Output the (X, Y) coordinate of the center of the cell containing the given text.  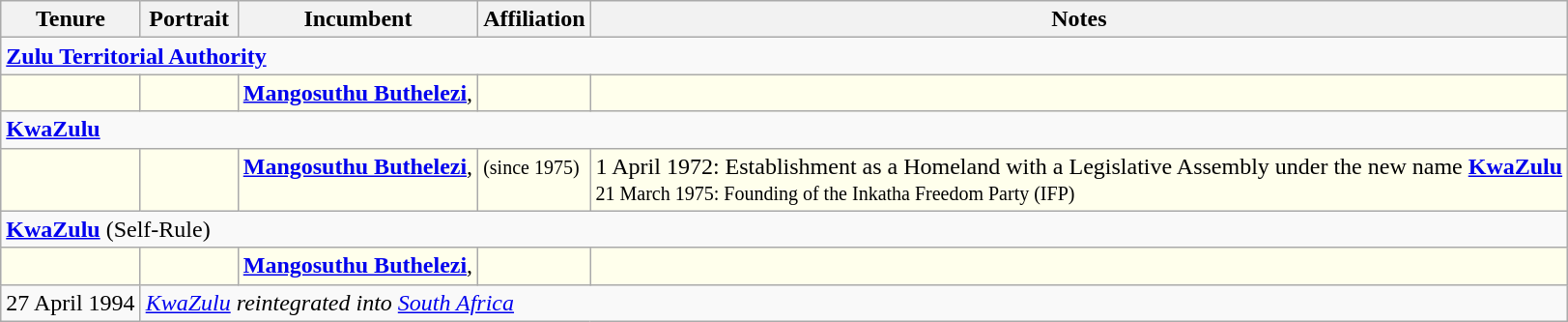
Affiliation (534, 19)
(since 1975) (534, 180)
Notes (1079, 19)
Tenure (71, 19)
KwaZulu (784, 130)
Incumbent (357, 19)
KwaZulu (Self-Rule) (784, 229)
27 April 1994 (71, 303)
Portrait (189, 19)
Zulu Territorial Authority (784, 56)
KwaZulu reintegrated into South Africa (854, 303)
